Output the [x, y] coordinate of the center of the cell containing the given text.  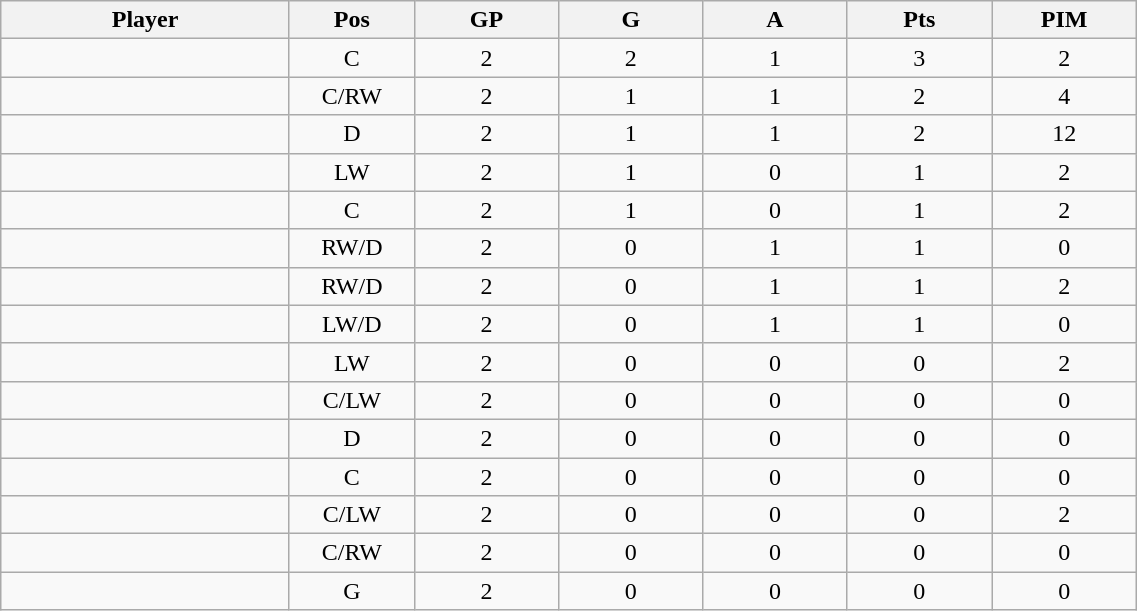
Pts [919, 20]
A [775, 20]
12 [1064, 134]
LW/D [352, 324]
GP [486, 20]
Player [146, 20]
4 [1064, 96]
PIM [1064, 20]
3 [919, 58]
Pos [352, 20]
